Locate the cell with the specified text and output its [x, y] center coordinate. 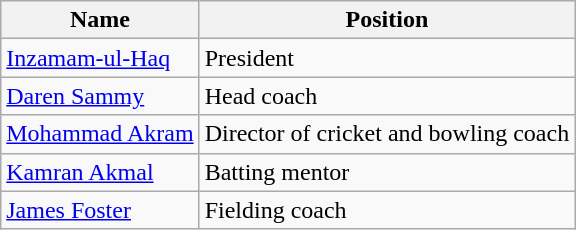
James Foster [100, 210]
President [387, 58]
Inzamam-ul-Haq [100, 58]
Name [100, 20]
Batting mentor [387, 172]
Head coach [387, 96]
Director of cricket and bowling coach [387, 134]
Daren Sammy [100, 96]
Mohammad Akram [100, 134]
Position [387, 20]
Kamran Akmal [100, 172]
Fielding coach [387, 210]
